For the text-containing cell, return its midpoint in (X, Y) coordinate format. 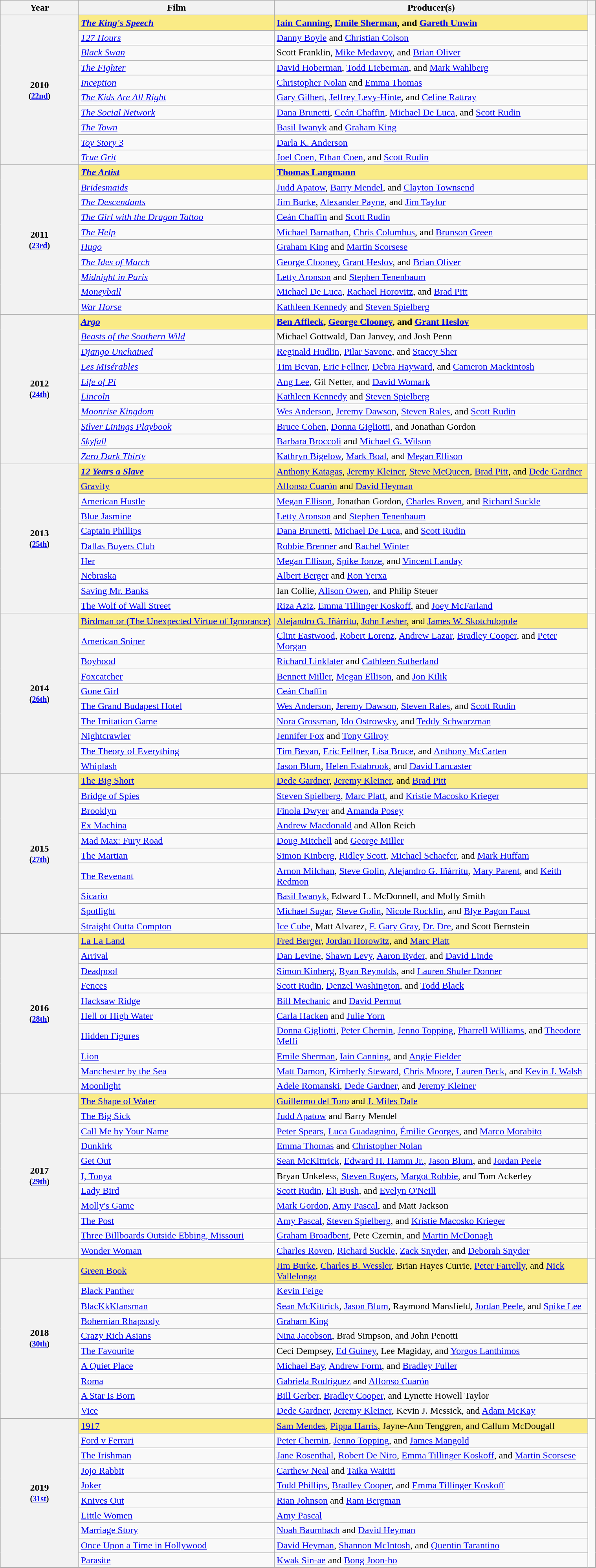
Hugo (176, 247)
The Help (176, 232)
Straight Outta Compton (176, 926)
Captain Phillips (176, 531)
Guillermo del Toro and J. Miles Dale (431, 1101)
Knives Out (176, 1500)
Nora Grossman, Ido Ostrowsky, and Teddy Schwarzman (431, 721)
Charles Roven, Richard Suckle, Zack Snyder, and Deborah Snyder (431, 1251)
The Wolf of Wall Street (176, 606)
Arrival (176, 956)
2017(29th) (39, 1176)
Kathryn Bigelow, Mark Boal, and Megan Ellison (431, 456)
Ex Machina (176, 826)
Nightcrawler (176, 736)
Megan Ellison, Spike Jonze, and Vincent Landay (431, 561)
American Hustle (176, 501)
Zero Dark Thirty (176, 456)
Jim Burke, Charles B. Wessler, Brian Hayes Currie, Peter Farrelly, and Nick Vallelonga (431, 1271)
Ceci Dempsey, Ed Guiney, Lee Magiday, and Yorgos Lanthimos (431, 1351)
Matt Damon, Kimberly Steward, Chris Moore, Lauren Beck, and Kevin J. Walsh (431, 1071)
I, Tonya (176, 1176)
Foxcatcher (176, 676)
The Favourite (176, 1351)
Michael Bay, Andrew Form, and Bradley Fuller (431, 1366)
Megan Ellison, Jonathan Gordon, Charles Roven, and Richard Suckle (431, 501)
Emile Sherman, Iain Canning, and Angie Fielder (431, 1056)
Richard Linklater and Cathleen Sutherland (431, 661)
2013(25th) (39, 539)
Reginald Hudlin, Pilar Savone, and Stacey Sher (431, 352)
Simon Kinberg, Ryan Reynolds, and Lauren Shuler Donner (431, 971)
Gone Girl (176, 691)
Midnight in Paris (176, 277)
Hell or High Water (176, 1016)
1917 (176, 1425)
Peter Chernin, Jenno Topping, and James Mangold (431, 1441)
Silver Linings Playbook (176, 426)
Gravity (176, 486)
The Shape of Water (176, 1101)
Inception (176, 82)
Dede Gardner, Jeremy Kleiner, and Brad Pitt (431, 781)
Jason Blum, Helen Estabrook, and David Lancaster (431, 766)
Joker (176, 1486)
Bill Mechanic and David Permut (431, 1001)
Get Out (176, 1161)
2011(23rd) (39, 240)
Dana Brunetti, Michael De Luca, and Scott Rudin (431, 531)
Carthew Neal and Taika Waititi (431, 1471)
Black Panther (176, 1291)
Nebraska (176, 576)
Manchester by the Sea (176, 1071)
Alfonso Cuarón and David Heyman (431, 486)
Birdman or (The Unexpected Virtue of Ignorance) (176, 621)
Lion (176, 1056)
Joel Coen, Ethan Coen, and Scott Rudin (431, 157)
Vice (176, 1410)
Michael De Luca, Rachael Horovitz, and Brad Pitt (431, 292)
Judd Apatow and Barry Mendel (431, 1116)
Fred Berger, Jordan Horowitz, and Marc Platt (431, 941)
Dallas Buyers Club (176, 546)
Dunkirk (176, 1146)
Argo (176, 322)
Graham Broadbent, Pete Czernin, and Martin McDonagh (431, 1236)
Tim Bevan, Eric Fellner, Debra Hayward, and Cameron Mackintosh (431, 366)
The Social Network (176, 112)
Michael Barnathan, Chris Columbus, and Brunson Green (431, 232)
Ceán Chaffin and Scott Rudin (431, 217)
Anthony Katagas, Jeremy Kleiner, Steve McQueen, Brad Pitt, and Dede Gardner (431, 471)
Scott Rudin, Denzel Washington, and Todd Black (431, 986)
Little Women (176, 1515)
Crazy Rich Asians (176, 1336)
Molly's Game (176, 1206)
Sean McKittrick, Jason Blum, Raymond Mansfield, Jordan Peele, and Spike Lee (431, 1306)
The Irishman (176, 1456)
Ang Lee, Gil Netter, and David Womark (431, 381)
Mark Gordon, Amy Pascal, and Matt Jackson (431, 1206)
Graham King and Martin Scorsese (431, 247)
Sam Mendes, Pippa Harris, Jayne-Ann Tenggren, and Callum McDougall (431, 1425)
Dan Levine, Shawn Levy, Aaron Ryder, and David Linde (431, 956)
Green Book (176, 1271)
12 Years a Slave (176, 471)
Judd Apatow, Barry Mendel, and Clayton Townsend (431, 187)
Simon Kinberg, Ridley Scott, Michael Schaefer, and Mark Huffam (431, 855)
Her (176, 561)
Danny Boyle and Christian Colson (431, 38)
Hacksaw Ridge (176, 1001)
La La Land (176, 941)
Arnon Milchan, Steve Golin, Alejandro G. Iñárritu, Mary Parent, and Keith Redmon (431, 876)
A Quiet Place (176, 1366)
Scott Franklin, Mike Medavoy, and Brian Oliver (431, 53)
Bryan Unkeless, Steven Rogers, Margot Robbie, and Tom Ackerley (431, 1176)
Christopher Nolan and Emma Thomas (431, 82)
Kevin Feige (431, 1291)
Once Upon a Time in Hollywood (176, 1545)
The Grand Budapest Hotel (176, 706)
Fences (176, 986)
2019(31st) (39, 1493)
Skyfall (176, 441)
Ben Affleck, George Clooney, and Grant Heslov (431, 322)
Thomas Langmann (431, 172)
2012(24th) (39, 389)
The Town (176, 127)
American Sniper (176, 641)
Deadpool (176, 971)
A Star Is Born (176, 1396)
Ford v Ferrari (176, 1441)
Barbara Broccoli and Michael G. Wilson (431, 441)
Dede Gardner, Jeremy Kleiner, Kevin J. Messick, and Adam McKay (431, 1410)
The Martian (176, 855)
BlacKkKlansman (176, 1306)
Peter Spears, Luca Guadagnino, Émilie Georges, and Marco Morabito (431, 1131)
Carla Hacken and Julie Yorn (431, 1016)
Doug Mitchell and George Miller (431, 841)
Ceán Chaffin (431, 691)
2015(27th) (39, 854)
Sean McKittrick, Edward H. Hamm Jr., Jason Blum, and Jordan Peele (431, 1161)
True Grit (176, 157)
Todd Phillips, Bradley Cooper, and Emma Tillinger Koskoff (431, 1486)
Three Billboards Outside Ebbing, Missouri (176, 1236)
The Theory of Everything (176, 751)
Blue Jasmine (176, 516)
Spotlight (176, 911)
David Heyman, Shannon McIntosh, and Quentin Tarantino (431, 1545)
Darla K. Anderson (431, 142)
Bohemian Rhapsody (176, 1321)
Saving Mr. Banks (176, 591)
The King's Speech (176, 23)
War Horse (176, 307)
Wonder Woman (176, 1251)
Jennifer Fox and Tony Gilroy (431, 736)
Bridesmaids (176, 187)
Andrew Macdonald and Allon Reich (431, 826)
Gabriela Rodríguez and Alfonso Cuarón (431, 1381)
Producer(s) (431, 8)
Adele Romanski, Dede Gardner, and Jeremy Kleiner (431, 1086)
127 Hours (176, 38)
Tim Bevan, Eric Fellner, Lisa Bruce, and Anthony McCarten (431, 751)
Jim Burke, Alexander Payne, and Jim Taylor (431, 202)
Bridge of Spies (176, 796)
2016(28th) (39, 1014)
Moonlight (176, 1086)
Moonrise Kingdom (176, 411)
The Kids Are All Right (176, 97)
Gary Gilbert, Jeffrey Levy-Hinte, and Celine Rattray (431, 97)
Finola Dwyer and Amanda Posey (431, 811)
Parasite (176, 1560)
2018(30th) (39, 1338)
The Artist (176, 172)
Lincoln (176, 396)
The Revenant (176, 876)
Steven Spielberg, Marc Platt, and Kristie Macosko Krieger (431, 796)
Riza Aziz, Emma Tillinger Koskoff, and Joey McFarland (431, 606)
Iain Canning, Emile Sherman, and Gareth Unwin (431, 23)
Whiplash (176, 766)
Clint Eastwood, Robert Lorenz, Andrew Lazar, Bradley Cooper, and Peter Morgan (431, 641)
Black Swan (176, 53)
Boyhood (176, 661)
2014(26th) (39, 693)
Amy Pascal (431, 1515)
Basil Iwanyk and Graham King (431, 127)
Film (176, 8)
Moneyball (176, 292)
Ian Collie, Alison Owen, and Philip Steuer (431, 591)
Noah Baumbach and David Heyman (431, 1530)
Toy Story 3 (176, 142)
Roma (176, 1381)
Les Misérables (176, 366)
2010(22nd) (39, 90)
The Imitation Game (176, 721)
Robbie Brenner and Rachel Winter (431, 546)
Nina Jacobson, Brad Simpson, and John Penotti (431, 1336)
George Clooney, Grant Heslov, and Brian Oliver (431, 262)
Graham King (431, 1321)
Alejandro G. Iñárritu, John Lesher, and James W. Skotchdopole (431, 621)
The Girl with the Dragon Tattoo (176, 217)
Year (39, 8)
The Post (176, 1221)
Ice Cube, Matt Alvarez, F. Gary Gray, Dr. Dre, and Scott Bernstein (431, 926)
The Big Sick (176, 1116)
The Fighter (176, 68)
Jane Rosenthal, Robert De Niro, Emma Tillinger Koskoff, and Martin Scorsese (431, 1456)
Donna Gigliotti, Peter Chernin, Jenno Topping, Pharrell Williams, and Theodore Melfi (431, 1036)
Kwak Sin-ae and Bong Joon-ho (431, 1560)
Michael Sugar, Steve Golin, Nicole Rocklin, and Blye Pagon Faust (431, 911)
Michael Gottwald, Dan Janvey, and Josh Penn (431, 337)
Lady Bird (176, 1191)
Bruce Cohen, Donna Gigliotti, and Jonathan Gordon (431, 426)
Jojo Rabbit (176, 1471)
Albert Berger and Ron Yerxa (431, 576)
Emma Thomas and Christopher Nolan (431, 1146)
Sicario (176, 896)
Bennett Miller, Megan Ellison, and Jon Kilik (431, 676)
Marriage Story (176, 1530)
David Hoberman, Todd Lieberman, and Mark Wahlberg (431, 68)
Rian Johnson and Ram Bergman (431, 1500)
Scott Rudin, Eli Bush, and Evelyn O'Neill (431, 1191)
Bill Gerber, Bradley Cooper, and Lynette Howell Taylor (431, 1396)
Brooklyn (176, 811)
Mad Max: Fury Road (176, 841)
Beasts of the Southern Wild (176, 337)
Call Me by Your Name (176, 1131)
Hidden Figures (176, 1036)
The Descendants (176, 202)
Basil Iwanyk, Edward L. McDonnell, and Molly Smith (431, 896)
Dana Brunetti, Ceán Chaffin, Michael De Luca, and Scott Rudin (431, 112)
Life of Pi (176, 381)
The Ides of March (176, 262)
Amy Pascal, Steven Spielberg, and Kristie Macosko Krieger (431, 1221)
The Big Short (176, 781)
Django Unchained (176, 352)
